Return (x, y) of the center of cell containing provided text 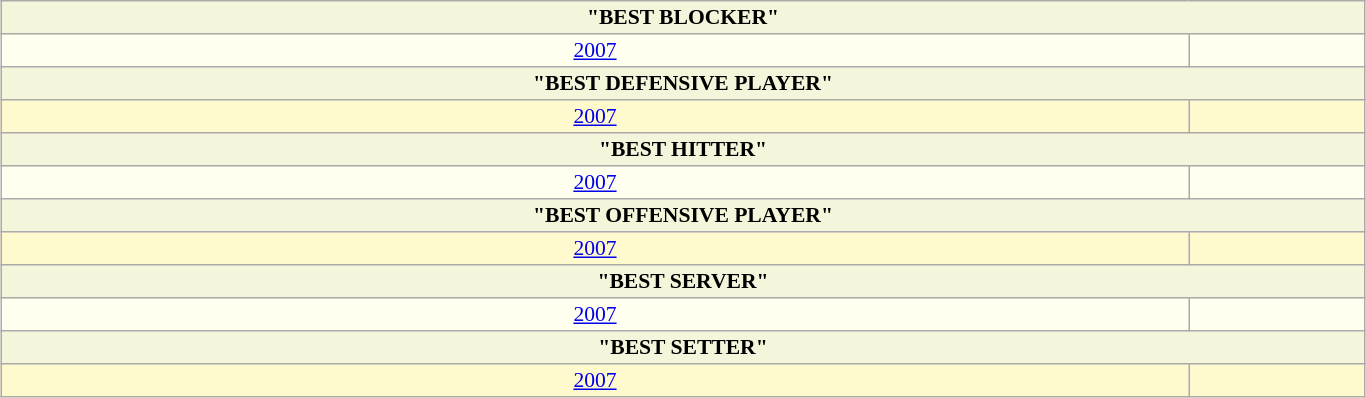
"BEST SETTER" (683, 348)
"BEST DEFENSIVE PLAYER" (683, 84)
"BEST SERVER" (683, 282)
"BEST OFFENSIVE PLAYER" (683, 216)
"BEST BLOCKER" (683, 18)
"BEST HITTER" (683, 150)
